From the cell containing the given text, extract its center point as [X, Y] coordinate. 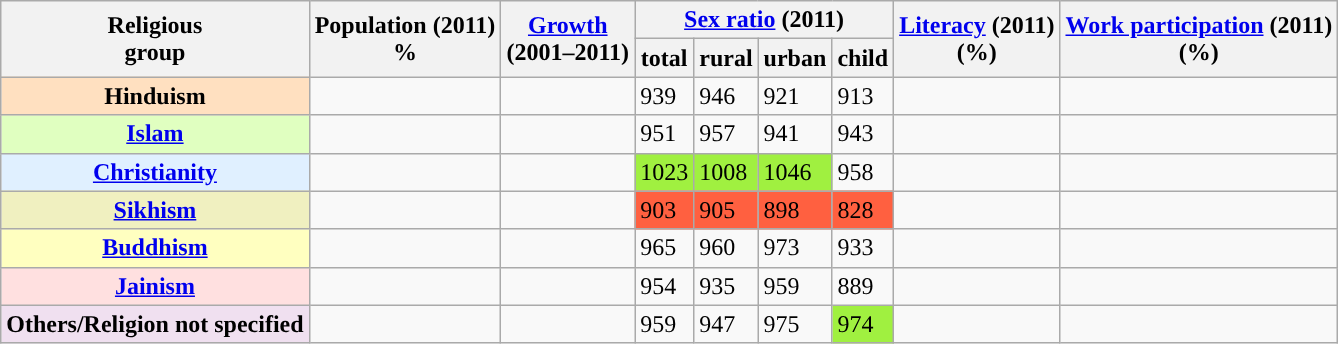
Others/Religion not specified [155, 324]
965 [664, 248]
Hinduism [155, 96]
954 [664, 286]
Buddhism [155, 248]
957 [726, 134]
1008 [726, 172]
960 [726, 248]
903 [664, 210]
975 [795, 324]
921 [795, 96]
935 [726, 286]
941 [795, 134]
Sikhism [155, 210]
973 [795, 248]
Work participation (2011)(%) [1199, 39]
Growth(2001–2011) [568, 39]
rural [726, 58]
889 [863, 286]
1023 [664, 172]
828 [863, 210]
951 [664, 134]
urban [795, 58]
913 [863, 96]
905 [726, 210]
939 [664, 96]
Religiousgroup [155, 39]
958 [863, 172]
Literacy (2011)(%) [977, 39]
933 [863, 248]
Islam [155, 134]
Christianity [155, 172]
898 [795, 210]
946 [726, 96]
943 [863, 134]
Sex ratio (2011) [764, 20]
974 [863, 324]
child [863, 58]
total [664, 58]
1046 [795, 172]
947 [726, 324]
Jainism [155, 286]
Population (2011)% [405, 39]
